From the cell containing the given text, extract its center point as [X, Y] coordinate. 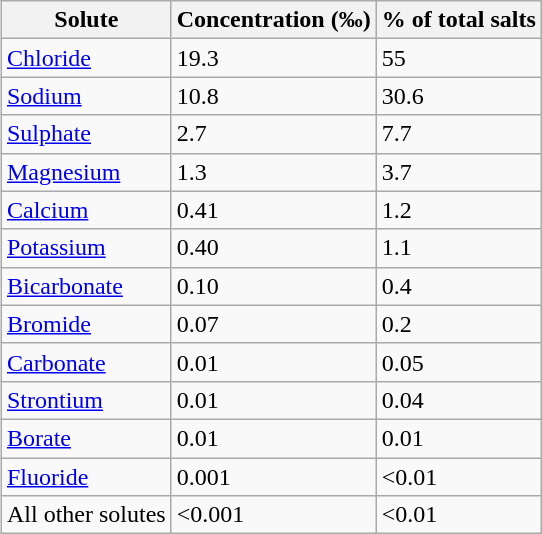
Potassium [86, 248]
0.40 [274, 248]
0.05 [458, 362]
0.001 [274, 477]
3.7 [458, 172]
1.2 [458, 210]
Bicarbonate [86, 286]
0.04 [458, 400]
Fluoride [86, 477]
Concentration (‰) [274, 20]
1.1 [458, 248]
Borate [86, 438]
30.6 [458, 96]
Sulphate [86, 134]
Carbonate [86, 362]
Magnesium [86, 172]
Calcium [86, 210]
19.3 [274, 58]
0.10 [274, 286]
0.4 [458, 286]
Solute [86, 20]
0.07 [274, 324]
55 [458, 58]
% of total salts [458, 20]
Sodium [86, 96]
2.7 [274, 134]
All other solutes [86, 515]
Bromide [86, 324]
<0.001 [274, 515]
0.41 [274, 210]
0.2 [458, 324]
Strontium [86, 400]
Chloride [86, 58]
10.8 [274, 96]
1.3 [274, 172]
7.7 [458, 134]
